Detect which cell encompasses the target text, then output its (x, y) center coordinate. 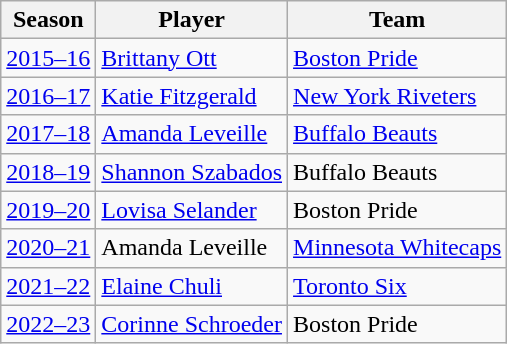
2015–16 (48, 58)
2020–21 (48, 248)
Shannon Szabados (192, 172)
2022–23 (48, 324)
Lovisa Selander (192, 210)
Elaine Chuli (192, 286)
New York Riveters (398, 96)
Toronto Six (398, 286)
Team (398, 20)
2019–20 (48, 210)
Katie Fitzgerald (192, 96)
Season (48, 20)
2016–17 (48, 96)
Minnesota Whitecaps (398, 248)
2021–22 (48, 286)
Brittany Ott (192, 58)
Player (192, 20)
2017–18 (48, 134)
Corinne Schroeder (192, 324)
2018–19 (48, 172)
